Find where the given text appears and provide that cell's center as [X, Y] coordinate. 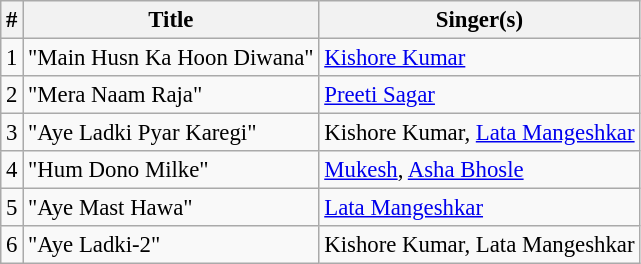
"Main Husn Ka Hoon Diwana" [171, 58]
1 [12, 58]
3 [12, 133]
"Aye Ladki Pyar Karegi" [171, 133]
2 [12, 95]
Mukesh, Asha Bhosle [480, 170]
"Aye Mast Hawa" [171, 208]
Kishore Kumar [480, 58]
Preeti Sagar [480, 95]
5 [12, 208]
# [12, 20]
Title [171, 20]
"Aye Ladki-2" [171, 245]
6 [12, 245]
4 [12, 170]
Singer(s) [480, 20]
Lata Mangeshkar [480, 208]
"Hum Dono Milke" [171, 170]
"Mera Naam Raja" [171, 95]
